Pinpoint the cell where the given text exists, returning its (x, y) midpoint coordinate. 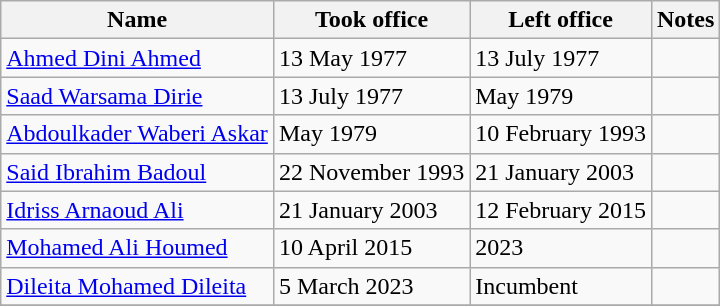
22 November 1993 (371, 172)
Notes (685, 20)
Dileita Mohamed Dileita (138, 286)
12 February 2015 (561, 210)
Ahmed Dini Ahmed (138, 58)
Incumbent (561, 286)
Idriss Arnaoud Ali (138, 210)
Saad Warsama Dirie (138, 96)
10 April 2015 (371, 248)
5 March 2023 (371, 286)
Mohamed Ali Houmed (138, 248)
Name (138, 20)
2023 (561, 248)
13 May 1977 (371, 58)
Abdoulkader Waberi Askar (138, 134)
Said Ibrahim Badoul (138, 172)
10 February 1993 (561, 134)
Left office (561, 20)
Took office (371, 20)
